From the cell containing the given text, extract its center point as [X, Y] coordinate. 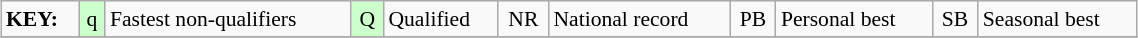
Q [367, 19]
SB [955, 19]
Personal best [854, 19]
Fastest non-qualifiers [228, 19]
NR [523, 19]
Seasonal best [1058, 19]
National record [639, 19]
PB [753, 19]
KEY: [40, 19]
q [92, 19]
Qualified [440, 19]
